Find where the given text appears and provide that cell's center as (x, y) coordinate. 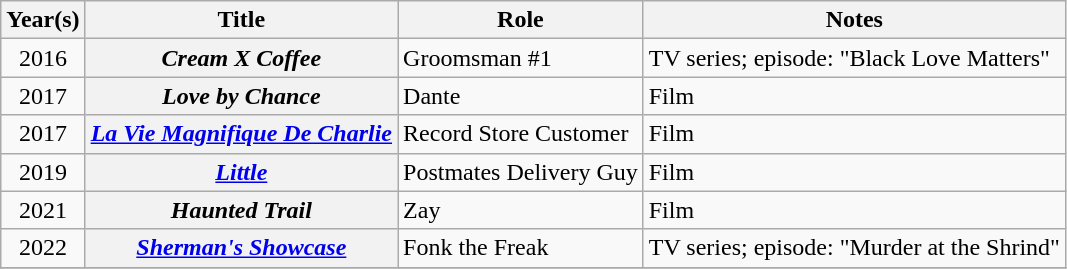
Zay (521, 210)
Little (241, 172)
Notes (854, 20)
Title (241, 20)
Groomsman #1 (521, 58)
Cream X Coffee (241, 58)
Dante (521, 96)
2021 (43, 210)
Haunted Trail (241, 210)
La Vie Magnifique De Charlie (241, 134)
2019 (43, 172)
Love by Chance (241, 96)
Year(s) (43, 20)
Postmates Delivery Guy (521, 172)
2016 (43, 58)
Role (521, 20)
2022 (43, 248)
Sherman's Showcase (241, 248)
TV series; episode: "Murder at the Shrind" (854, 248)
Fonk the Freak (521, 248)
TV series; episode: "Black Love Matters" (854, 58)
Record Store Customer (521, 134)
